For the text-containing cell, return its midpoint in (x, y) coordinate format. 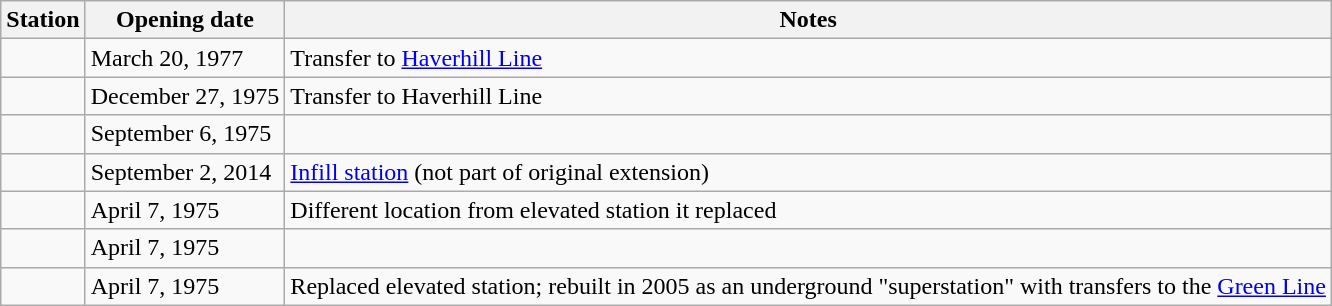
Station (43, 20)
March 20, 1977 (185, 58)
Notes (808, 20)
Different location from elevated station it replaced (808, 210)
September 6, 1975 (185, 134)
December 27, 1975 (185, 96)
Replaced elevated station; rebuilt in 2005 as an underground "superstation" with transfers to the Green Line (808, 286)
Opening date (185, 20)
September 2, 2014 (185, 172)
Infill station (not part of original extension) (808, 172)
